Output the [X, Y] coordinate of the center of the cell containing the given text.  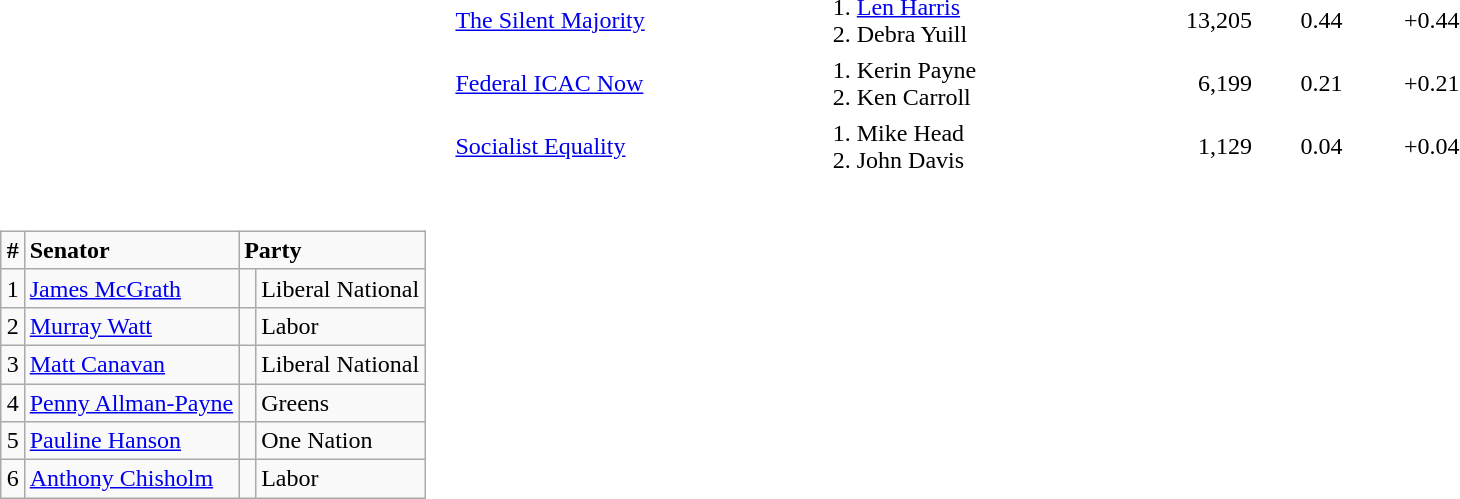
1,129 [1186, 146]
Anthony Chisholm [131, 479]
Murray Watt [131, 326]
2 [12, 326]
Matt Canavan [131, 364]
# [12, 250]
1. Mike Head2. John Davis [974, 146]
5 [12, 441]
One Nation [340, 441]
Penny Allman-Payne [131, 403]
Socialist Equality [641, 146]
3 [12, 364]
6,199 [1186, 84]
4 [12, 403]
Greens [340, 403]
0.21 [1300, 84]
Party [332, 250]
1. Kerin Payne2. Ken Carroll [974, 84]
Pauline Hanson [131, 441]
Federal ICAC Now [641, 84]
James McGrath [131, 288]
1 [12, 288]
Senator [131, 250]
6 [12, 479]
0.04 [1300, 146]
